Provide the [x, y] coordinate of the cell's center where the given text is located.  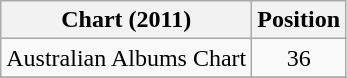
36 [299, 58]
Australian Albums Chart [126, 58]
Chart (2011) [126, 20]
Position [299, 20]
